Detect which cell encompasses the target text, then output its (x, y) center coordinate. 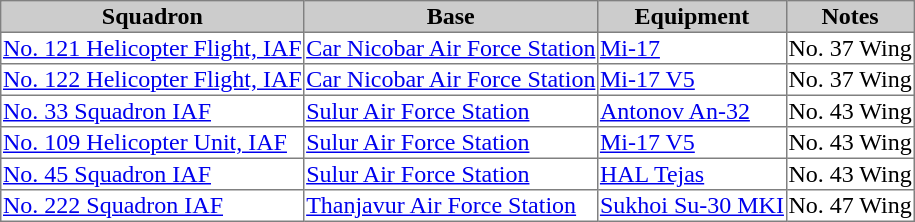
No. 222 Squadron IAF (152, 206)
Notes (850, 17)
Mi-17 (692, 48)
No. 109 Helicopter Unit, IAF (152, 143)
Antonov An-32 (692, 111)
No. 122 Helicopter Flight, IAF (152, 80)
No. 47 Wing (850, 206)
Base (451, 17)
HAL Tejas (692, 174)
Sukhoi Su-30 MKI (692, 206)
Thanjavur Air Force Station (451, 206)
No. 33 Squadron IAF (152, 111)
No. 45 Squadron IAF (152, 174)
No. 121 Helicopter Flight, IAF (152, 48)
Squadron (152, 17)
Equipment (692, 17)
